Find where the given text appears and provide that cell's center as [x, y] coordinate. 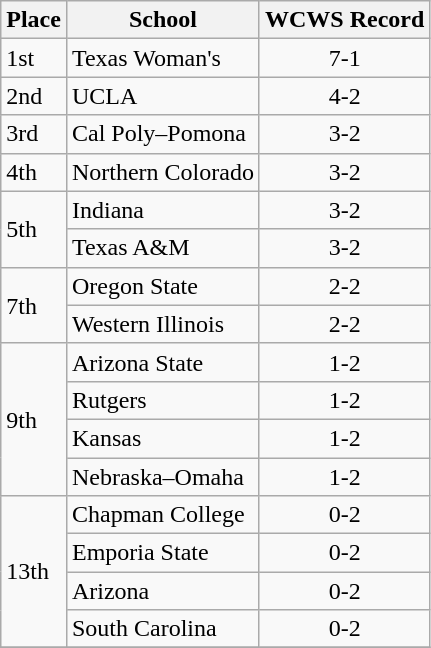
Western Illinois [162, 324]
1st [34, 58]
5th [34, 229]
Texas Woman's [162, 58]
School [162, 20]
7th [34, 305]
Kansas [162, 438]
Northern Colorado [162, 172]
South Carolina [162, 629]
Arizona State [162, 362]
Arizona [162, 591]
13th [34, 572]
2nd [34, 96]
4-2 [344, 96]
Cal Poly–Pomona [162, 134]
WCWS Record [344, 20]
9th [34, 419]
Chapman College [162, 515]
3rd [34, 134]
4th [34, 172]
Place [34, 20]
7-1 [344, 58]
Indiana [162, 210]
Emporia State [162, 553]
Oregon State [162, 286]
Nebraska–Omaha [162, 477]
Rutgers [162, 400]
Texas A&M [162, 248]
UCLA [162, 96]
